Detect which cell encompasses the target text, then output its (X, Y) center coordinate. 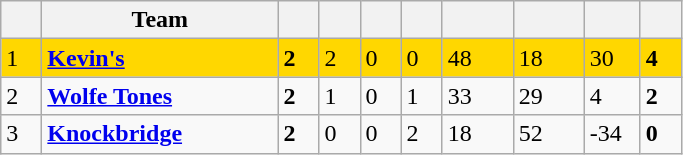
33 (478, 96)
52 (548, 134)
Team (160, 20)
-34 (612, 134)
3 (22, 134)
Knockbridge (160, 134)
29 (548, 96)
48 (478, 58)
30 (612, 58)
Kevin's (160, 58)
Wolfe Tones (160, 96)
